Output the [x, y] coordinate of the center of the cell containing the given text.  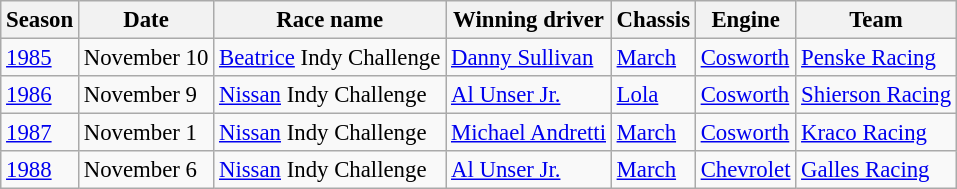
Galles Racing [876, 170]
Race name [330, 20]
Beatrice Indy Challenge [330, 58]
1988 [40, 170]
Date [146, 20]
1987 [40, 133]
Danny Sullivan [529, 58]
Shierson Racing [876, 95]
1986 [40, 95]
Michael Andretti [529, 133]
November 6 [146, 170]
Winning driver [529, 20]
1985 [40, 58]
Chassis [653, 20]
Lola [653, 95]
Team [876, 20]
Chevrolet [745, 170]
Penske Racing [876, 58]
November 10 [146, 58]
November 1 [146, 133]
Season [40, 20]
Kraco Racing [876, 133]
Engine [745, 20]
November 9 [146, 95]
